Provide the (x, y) coordinate of the cell's center where the given text is located.  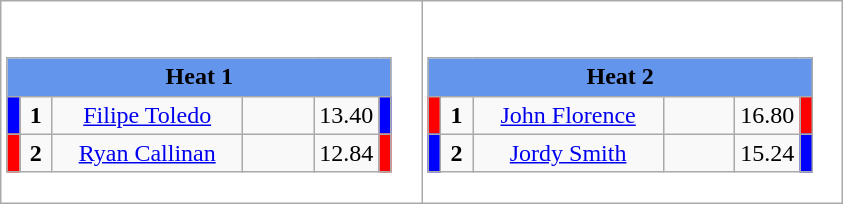
Heat 1 1 Filipe Toledo 13.40 2 Ryan Callinan 12.84 (212, 102)
Heat 2 1 John Florence 16.80 2 Jordy Smith 15.24 (632, 102)
15.24 (768, 153)
Jordy Smith (568, 153)
John Florence (568, 115)
Heat 2 (620, 77)
16.80 (768, 115)
Heat 1 (199, 77)
Filipe Toledo (148, 115)
Ryan Callinan (148, 153)
13.40 (346, 115)
12.84 (346, 153)
